Return the (X, Y) coordinate for the center point of the cell that contains the specified text.  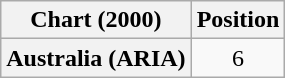
6 (238, 58)
Australia (ARIA) (96, 58)
Chart (2000) (96, 20)
Position (238, 20)
